Output the (x, y) coordinate of the center of the cell containing the given text.  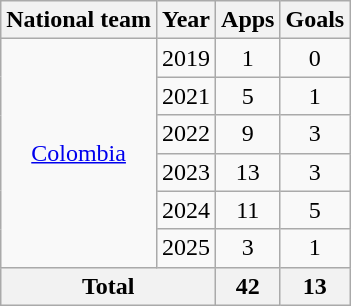
42 (248, 286)
9 (248, 134)
2025 (186, 248)
Colombia (79, 153)
Goals (315, 20)
0 (315, 58)
2019 (186, 58)
11 (248, 210)
2023 (186, 172)
2022 (186, 134)
Total (108, 286)
Apps (248, 20)
Year (186, 20)
National team (79, 20)
2021 (186, 96)
2024 (186, 210)
